Return (x, y) of the center of cell containing provided text 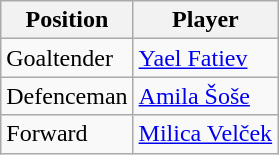
Position (67, 20)
Amila Šoše (206, 96)
Goaltender (67, 58)
Yael Fatiev (206, 58)
Player (206, 20)
Forward (67, 134)
Milica Velček (206, 134)
Defenceman (67, 96)
